Return the [x, y] coordinate for the center point of the cell that contains the specified text.  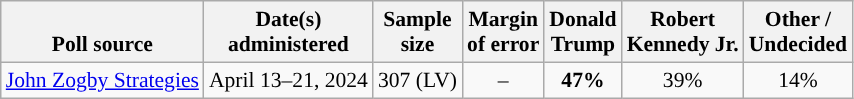
307 (LV) [418, 80]
Poll source [102, 32]
John Zogby Strategies [102, 80]
– [503, 80]
April 13–21, 2024 [288, 80]
39% [683, 80]
14% [798, 80]
RobertKennedy Jr. [683, 32]
Marginof error [503, 32]
47% [582, 80]
Date(s)administered [288, 32]
DonaldTrump [582, 32]
Other /Undecided [798, 32]
Samplesize [418, 32]
